Identify which cell holds the provided text, then report its (x, y) central coordinate. 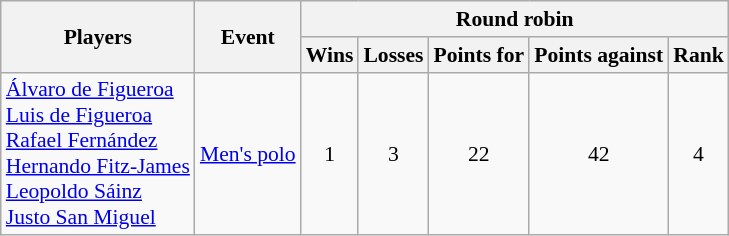
Losses (393, 55)
Rank (698, 55)
4 (698, 154)
22 (480, 154)
Players (98, 36)
Round robin (515, 19)
1 (330, 154)
Points for (480, 55)
Event (248, 36)
Álvaro de Figueroa Luis de Figueroa Rafael Fernández Hernando Fitz-James Leopoldo Sáinz Justo San Miguel (98, 154)
Men's polo (248, 154)
42 (598, 154)
3 (393, 154)
Wins (330, 55)
Points against (598, 55)
